Determine the (X, Y) coordinate at the center of the cell enclosing the given text.  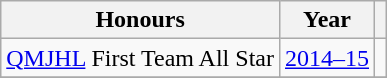
QMJHL First Team All Star (140, 58)
Honours (140, 20)
2014–15 (326, 58)
Year (326, 20)
